Pinpoint the cell where the given text exists, returning its [X, Y] midpoint coordinate. 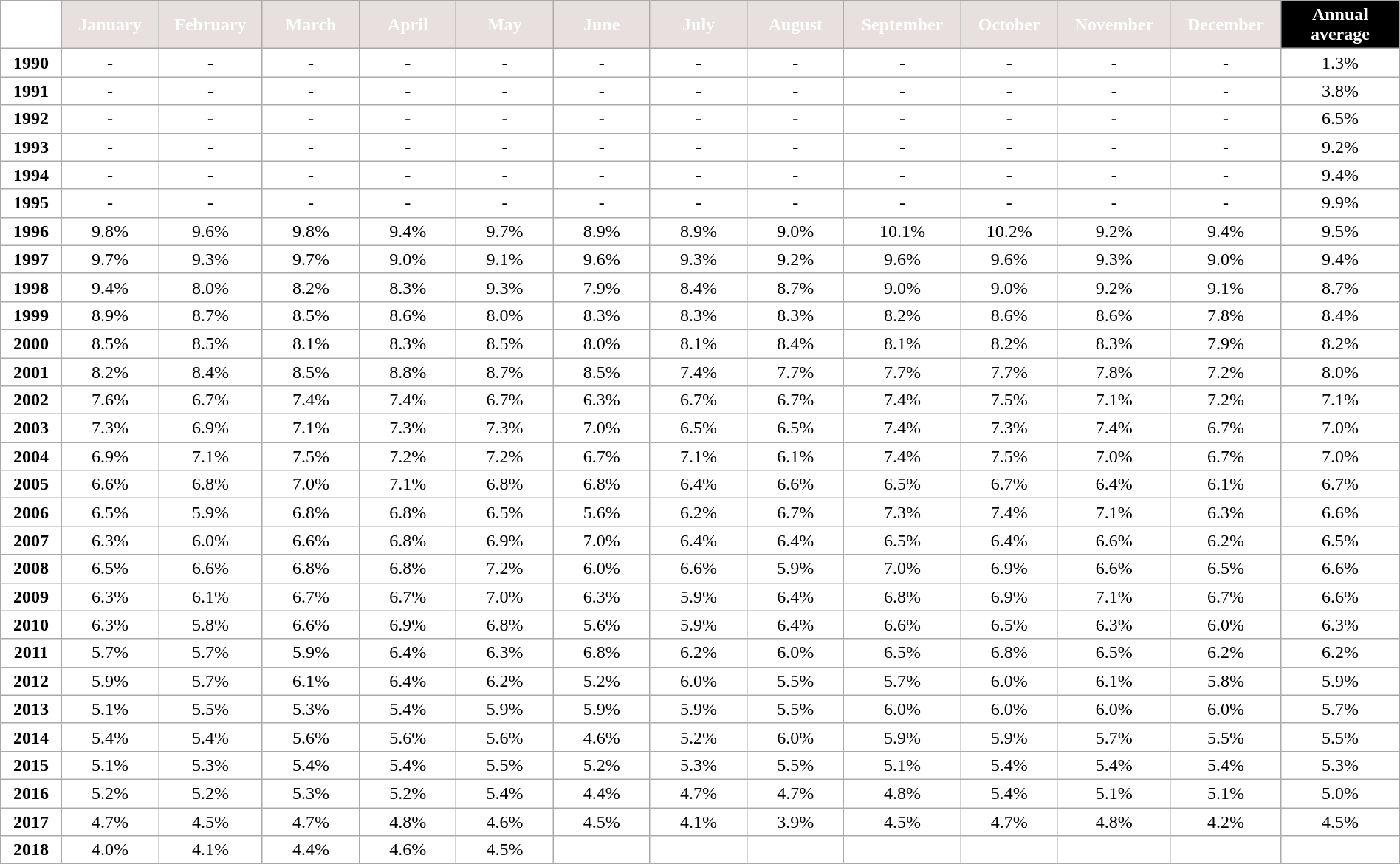
May [505, 25]
2003 [31, 428]
2002 [31, 400]
9.5% [1341, 231]
2018 [31, 850]
1.3% [1341, 63]
August [796, 25]
1992 [31, 119]
4.2% [1226, 822]
2005 [31, 484]
December [1226, 25]
2012 [31, 681]
July [699, 25]
2004 [31, 456]
2008 [31, 569]
Annual average [1341, 25]
2014 [31, 737]
2006 [31, 512]
2015 [31, 765]
October [1009, 25]
1993 [31, 147]
8.8% [408, 371]
1999 [31, 315]
1996 [31, 231]
9.9% [1341, 203]
2011 [31, 653]
1990 [31, 63]
2013 [31, 709]
3.8% [1341, 91]
March [310, 25]
June [601, 25]
2016 [31, 793]
September [902, 25]
April [408, 25]
2009 [31, 597]
2000 [31, 343]
November [1114, 25]
3.9% [796, 822]
1997 [31, 259]
2001 [31, 371]
10.2% [1009, 231]
1991 [31, 91]
1998 [31, 287]
2017 [31, 822]
2010 [31, 625]
1995 [31, 203]
February [211, 25]
5.0% [1341, 793]
1994 [31, 175]
7.6% [109, 400]
January [109, 25]
2007 [31, 541]
4.0% [109, 850]
10.1% [902, 231]
